Extract the (X, Y) coordinate from the center of the cell holding the provided text.  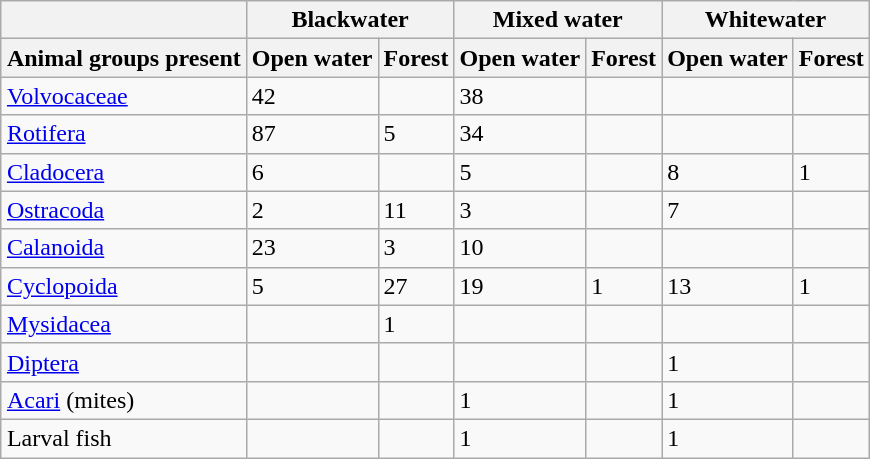
34 (520, 134)
6 (312, 172)
Larval fish (124, 438)
11 (416, 210)
19 (520, 286)
13 (728, 286)
2 (312, 210)
Mixed water (558, 20)
Cyclopoida (124, 286)
Diptera (124, 362)
23 (312, 248)
Acari (mites) (124, 400)
10 (520, 248)
8 (728, 172)
42 (312, 96)
Mysidacea (124, 324)
Calanoida (124, 248)
87 (312, 134)
Whitewater (766, 20)
Blackwater (350, 20)
Rotifera (124, 134)
Cladocera (124, 172)
38 (520, 96)
Animal groups present (124, 58)
7 (728, 210)
27 (416, 286)
Volvocaceae (124, 96)
Ostracoda (124, 210)
